Determine the (x, y) coordinate at the center of the cell enclosing the given text.  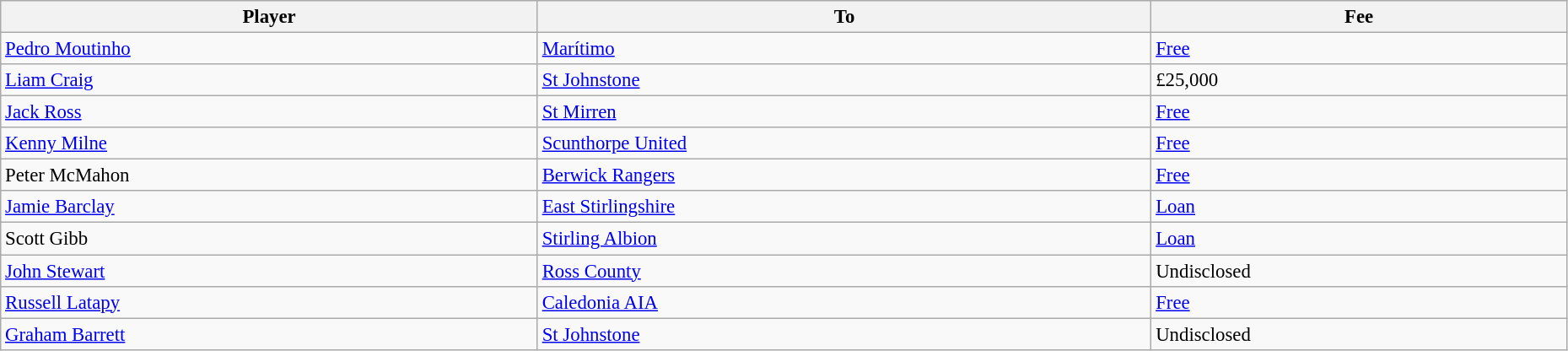
St Mirren (843, 112)
East Stirlingshire (843, 207)
£25,000 (1359, 80)
Peter McMahon (270, 175)
Scunthorpe United (843, 143)
Graham Barrett (270, 334)
Fee (1359, 17)
John Stewart (270, 271)
Caledonia AIA (843, 302)
Stirling Albion (843, 239)
Liam Craig (270, 80)
Russell Latapy (270, 302)
Ross County (843, 271)
Kenny Milne (270, 143)
Jamie Barclay (270, 207)
To (843, 17)
Scott Gibb (270, 239)
Player (270, 17)
Marítimo (843, 49)
Berwick Rangers (843, 175)
Pedro Moutinho (270, 49)
Jack Ross (270, 112)
